Identify which cell holds the provided text, then report its (X, Y) central coordinate. 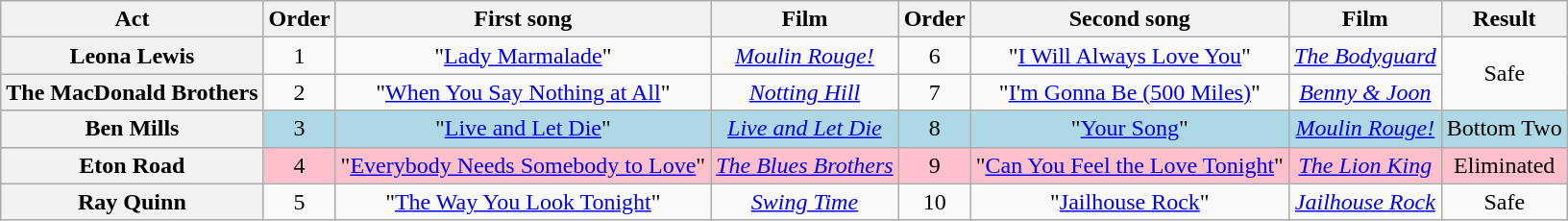
Act (133, 19)
Eton Road (133, 165)
"I Will Always Love You" (1130, 56)
Jailhouse Rock (1364, 202)
Ray Quinn (133, 202)
7 (934, 92)
"Everybody Needs Somebody to Love" (523, 165)
"Jailhouse Rock" (1130, 202)
Benny & Joon (1364, 92)
"The Way You Look Tonight" (523, 202)
Swing Time (805, 202)
3 (300, 129)
9 (934, 165)
Live and Let Die (805, 129)
1 (300, 56)
Eliminated (1505, 165)
2 (300, 92)
"I'm Gonna Be (500 Miles)" (1130, 92)
"Live and Let Die" (523, 129)
"Can You Feel the Love Tonight" (1130, 165)
The Bodyguard (1364, 56)
4 (300, 165)
Second song (1130, 19)
The Lion King (1364, 165)
Ben Mills (133, 129)
10 (934, 202)
Bottom Two (1505, 129)
"Your Song" (1130, 129)
"When You Say Nothing at All" (523, 92)
The Blues Brothers (805, 165)
The MacDonald Brothers (133, 92)
8 (934, 129)
Leona Lewis (133, 56)
First song (523, 19)
"Lady Marmalade" (523, 56)
5 (300, 202)
6 (934, 56)
Result (1505, 19)
Notting Hill (805, 92)
